From the cell containing the given text, extract its center point as [X, Y] coordinate. 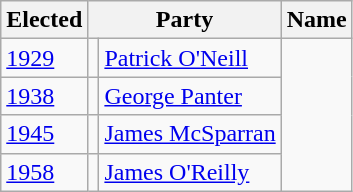
James McSparran [190, 134]
Elected [44, 20]
1945 [44, 134]
1958 [44, 172]
1929 [44, 58]
George Panter [190, 96]
Patrick O'Neill [190, 58]
1938 [44, 96]
James O'Reilly [190, 172]
Party [184, 20]
Name [316, 20]
